Determine the [X, Y] coordinate at the center of the cell enclosing the given text.  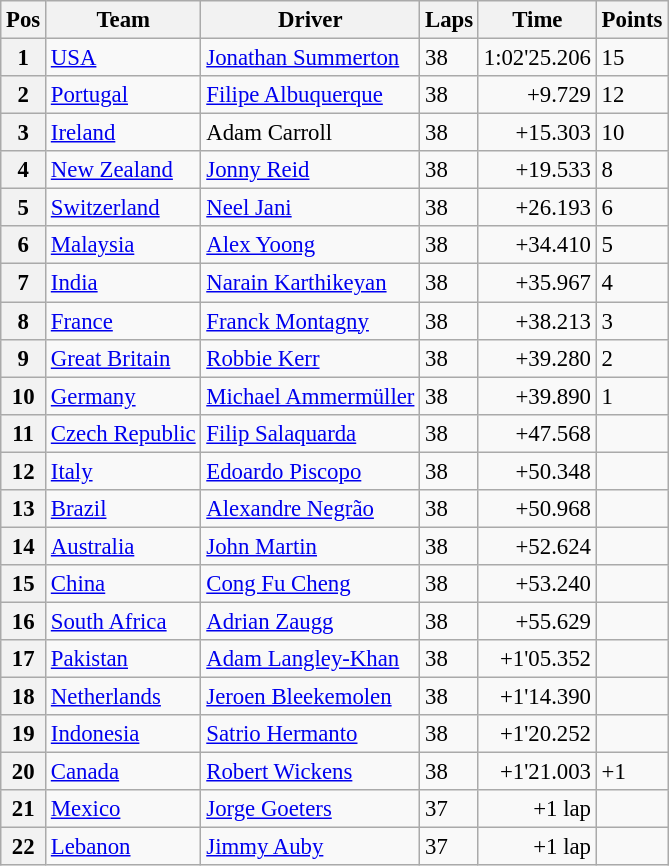
Jimmy Auby [310, 847]
19 [24, 734]
Robert Wickens [310, 772]
11 [24, 433]
China [124, 584]
Michael Ammermüller [310, 396]
Neel Jani [310, 208]
7 [24, 283]
+15.303 [537, 133]
Satrio Hermanto [310, 734]
+9.729 [537, 95]
Germany [124, 396]
France [124, 321]
Driver [310, 20]
Ireland [124, 133]
+1'05.352 [537, 659]
Adrian Zaugg [310, 621]
17 [24, 659]
+1 [632, 772]
John Martin [310, 546]
Adam Langley-Khan [310, 659]
Narain Karthikeyan [310, 283]
+38.213 [537, 321]
Adam Carroll [310, 133]
13 [24, 509]
Australia [124, 546]
21 [24, 809]
Great Britain [124, 358]
Laps [450, 20]
Netherlands [124, 697]
+34.410 [537, 245]
Edoardo Piscopo [310, 471]
Mexico [124, 809]
Alexandre Negrão [310, 509]
Portugal [124, 95]
Pakistan [124, 659]
South Africa [124, 621]
Jeroen Bleekemolen [310, 697]
Malaysia [124, 245]
Time [537, 20]
New Zealand [124, 170]
Pos [24, 20]
18 [24, 697]
Canada [124, 772]
+53.240 [537, 584]
Brazil [124, 509]
Jonny Reid [310, 170]
Robbie Kerr [310, 358]
+26.193 [537, 208]
Alex Yoong [310, 245]
+39.280 [537, 358]
USA [124, 58]
Jorge Goeters [310, 809]
+1'21.003 [537, 772]
Filip Salaquarda [310, 433]
Points [632, 20]
9 [24, 358]
Switzerland [124, 208]
+50.348 [537, 471]
Indonesia [124, 734]
Filipe Albuquerque [310, 95]
Franck Montagny [310, 321]
Czech Republic [124, 433]
+52.624 [537, 546]
+47.568 [537, 433]
Jonathan Summerton [310, 58]
Team [124, 20]
1:02'25.206 [537, 58]
+39.890 [537, 396]
+1'14.390 [537, 697]
India [124, 283]
Cong Fu Cheng [310, 584]
22 [24, 847]
+55.629 [537, 621]
+35.967 [537, 283]
Italy [124, 471]
+50.968 [537, 509]
Lebanon [124, 847]
20 [24, 772]
14 [24, 546]
+1'20.252 [537, 734]
+19.533 [537, 170]
16 [24, 621]
